Provide the [X, Y] coordinate of the cell's center where the given text is located.  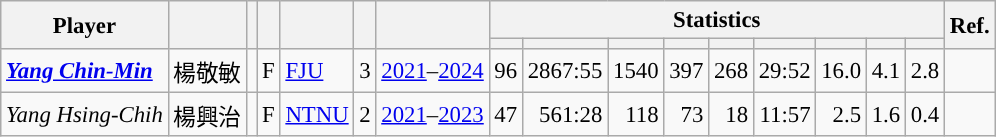
268 [732, 71]
NTNU [317, 115]
3 [365, 71]
2.8 [924, 71]
Ref. [970, 25]
397 [686, 71]
Yang Hsing-Chih [84, 115]
47 [506, 115]
1.6 [886, 115]
2.5 [841, 115]
FJU [317, 71]
楊興治 [207, 115]
2021–2023 [432, 115]
Statistics [716, 20]
118 [636, 115]
4.1 [886, 71]
16.0 [841, 71]
2867:55 [564, 71]
29:52 [784, 71]
楊敬敏 [207, 71]
561:28 [564, 115]
11:57 [784, 115]
2 [365, 115]
0.4 [924, 115]
Player [84, 25]
18 [732, 115]
73 [686, 115]
96 [506, 71]
Yang Chin-Min [84, 71]
2021–2024 [432, 71]
1540 [636, 71]
